Search for the cell housing the specified text and yield its [X, Y] center coordinate. 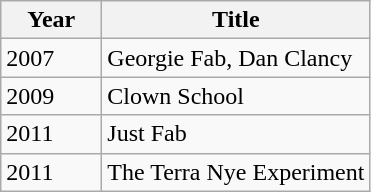
The Terra Nye Experiment [236, 172]
Title [236, 20]
2007 [52, 58]
2009 [52, 96]
Clown School [236, 96]
Just Fab [236, 134]
Georgie Fab, Dan Clancy [236, 58]
Year [52, 20]
